Find where the given text appears and provide that cell's center as [x, y] coordinate. 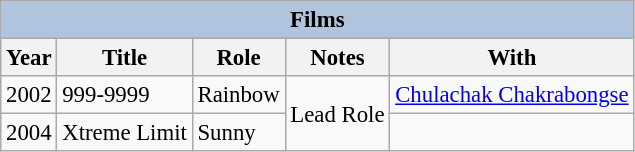
2002 [29, 95]
Notes [338, 58]
Lead Role [338, 114]
Chulachak Chakrabongse [512, 95]
999-9999 [124, 95]
2004 [29, 133]
Rainbow [238, 95]
Title [124, 58]
Xtreme Limit [124, 133]
Films [318, 20]
Year [29, 58]
With [512, 58]
Sunny [238, 133]
Role [238, 58]
